Scan for the cell matching the given text and deliver its [x, y] coordinate at center. 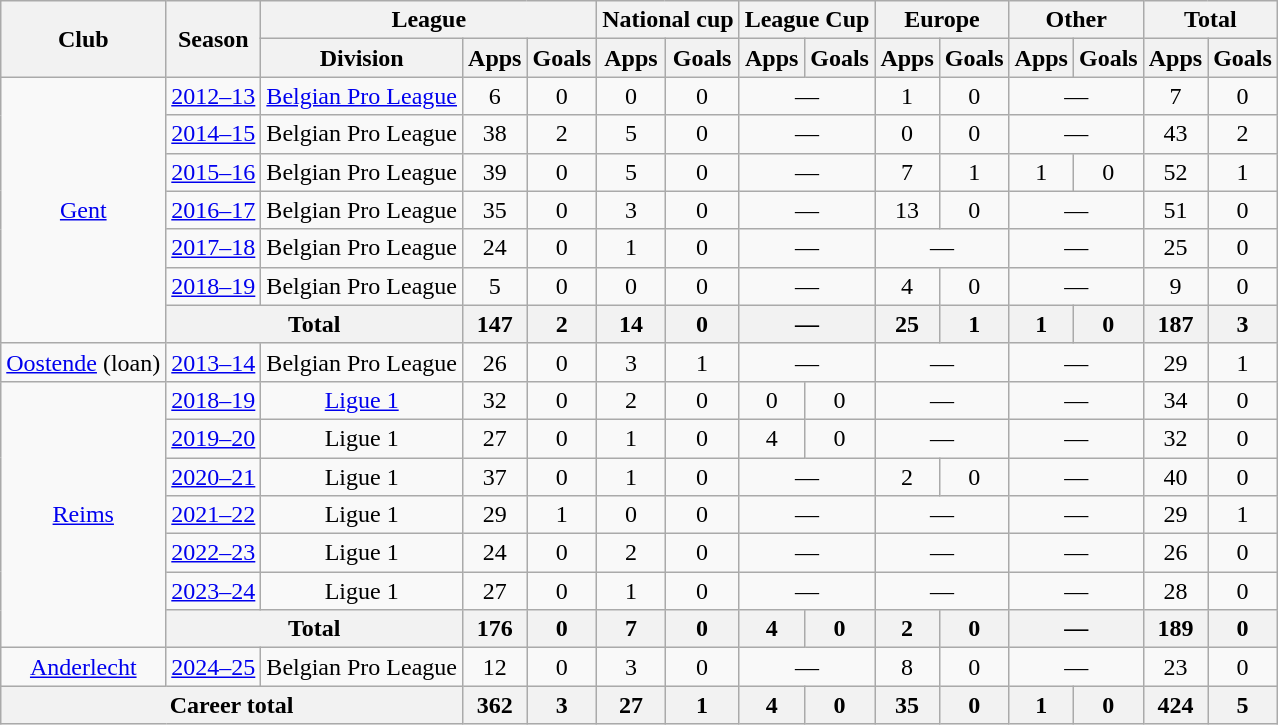
Reims [84, 514]
Division [362, 58]
2024–25 [214, 667]
2012–13 [214, 96]
12 [495, 667]
2019–20 [214, 438]
34 [1175, 400]
13 [907, 210]
23 [1175, 667]
2015–16 [214, 172]
2014–15 [214, 134]
6 [495, 96]
Season [214, 39]
40 [1175, 477]
52 [1175, 172]
51 [1175, 210]
37 [495, 477]
Gent [84, 210]
38 [495, 134]
424 [1175, 705]
League [429, 20]
2021–22 [214, 515]
9 [1175, 286]
362 [495, 705]
2022–23 [214, 553]
Anderlecht [84, 667]
8 [907, 667]
Career total [232, 705]
43 [1175, 134]
Europe [942, 20]
Other [1076, 20]
2017–18 [214, 248]
2023–24 [214, 591]
39 [495, 172]
28 [1175, 591]
2020–21 [214, 477]
National cup [668, 20]
147 [495, 324]
League Cup [807, 20]
176 [495, 629]
14 [631, 324]
189 [1175, 629]
Club [84, 39]
187 [1175, 324]
2016–17 [214, 210]
2013–14 [214, 362]
Oostende (loan) [84, 362]
